Return the (x, y) coordinate for the center point of the cell that contains the specified text.  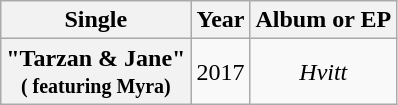
Year (220, 20)
"Tarzan & Jane"( featuring Myra) (96, 72)
Single (96, 20)
Album or EP (324, 20)
2017 (220, 72)
Hvitt (324, 72)
